Capture the cell that displays the provided text and extract its (X, Y) central coordinate. 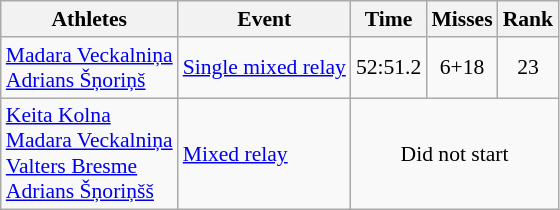
Athletes (90, 19)
Single mixed relay (264, 68)
Rank (528, 19)
Madara Veckalniņa Adrians Šņoriņš (90, 68)
Did not start (454, 154)
Mixed relay (264, 154)
Misses (462, 19)
52:51.2 (388, 68)
23 (528, 68)
6+18 (462, 68)
Event (264, 19)
Time (388, 19)
Keita KolnaMadara VeckalniņaValters BresmeAdrians Šņoriņšš (90, 154)
